Scan for the cell matching the given text and deliver its [X, Y] coordinate at center. 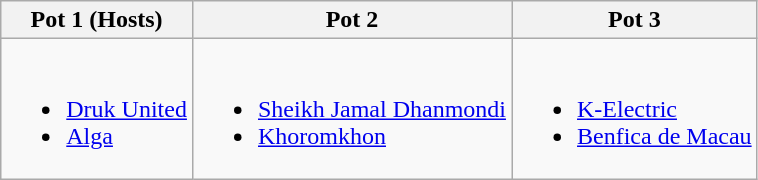
Druk United Alga [97, 109]
Sheikh Jamal Dhanmondi Khoromkhon [352, 109]
Pot 3 [635, 20]
K-Electric Benfica de Macau [635, 109]
Pot 2 [352, 20]
Pot 1 (Hosts) [97, 20]
